Scan for the cell matching the given text and deliver its [X, Y] coordinate at center. 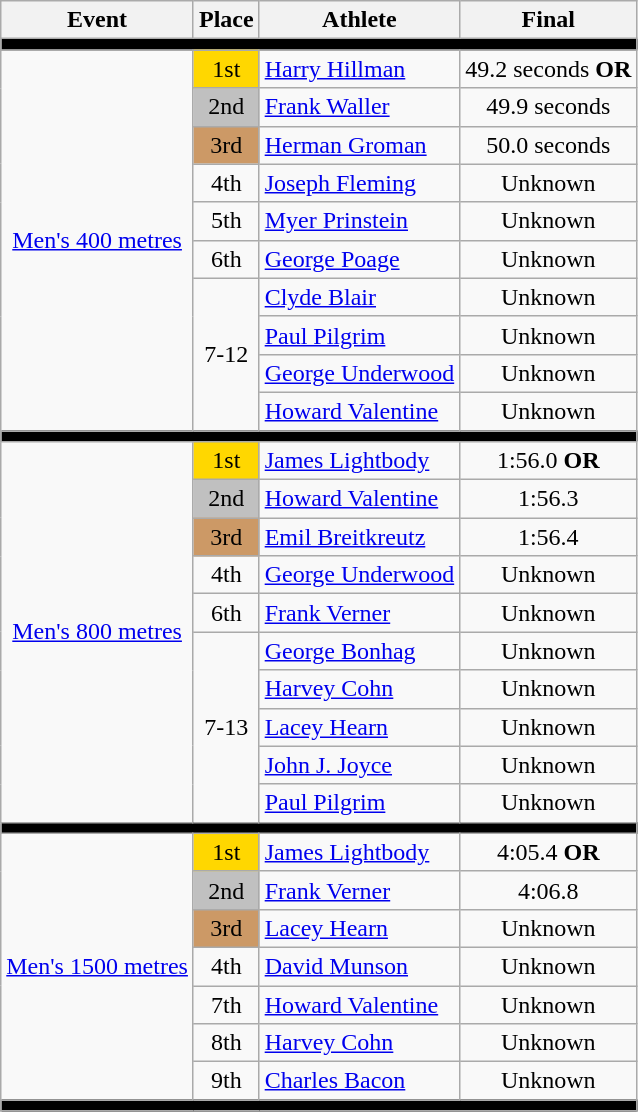
Myer Prinstein [360, 221]
4:06.8 [548, 890]
7-13 [226, 727]
Men's 800 metres [98, 632]
George Poage [360, 259]
Place [226, 20]
Men's 1500 metres [98, 966]
Men's 400 metres [98, 240]
9th [226, 1081]
5th [226, 221]
49.9 seconds [548, 107]
Athlete [360, 20]
Final [548, 20]
8th [226, 1043]
4:05.4 OR [548, 852]
John J. Joyce [360, 765]
7th [226, 1005]
George Bonhag [360, 651]
Clyde Blair [360, 297]
Charles Bacon [360, 1081]
1:56.4 [548, 537]
7-12 [226, 354]
Herman Groman [360, 145]
Joseph Fleming [360, 183]
50.0 seconds [548, 145]
Frank Waller [360, 107]
1:56.0 OR [548, 461]
Emil Breitkreutz [360, 537]
David Munson [360, 966]
49.2 seconds OR [548, 69]
1:56.3 [548, 499]
Harry Hillman [360, 69]
Event [98, 20]
